Determine the (x, y) coordinate at the center of the cell enclosing the given text.  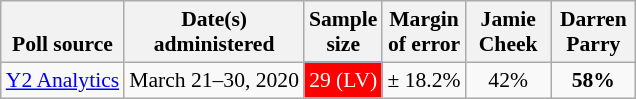
Y2 Analytics (62, 80)
± 18.2% (424, 80)
Marginof error (424, 32)
42% (508, 80)
Samplesize (343, 32)
JamieCheek (508, 32)
Date(s)administered (214, 32)
Poll source (62, 32)
March 21–30, 2020 (214, 80)
58% (594, 80)
29 (LV) (343, 80)
DarrenParry (594, 32)
